Provide the [X, Y] coordinate of the cell's center where the given text is located.  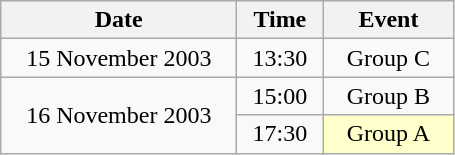
13:30 [280, 58]
15 November 2003 [119, 58]
Event [388, 20]
Group A [388, 134]
Date [119, 20]
Time [280, 20]
16 November 2003 [119, 115]
Group C [388, 58]
15:00 [280, 96]
Group B [388, 96]
17:30 [280, 134]
